Identify which cell holds the provided text, then report its (X, Y) central coordinate. 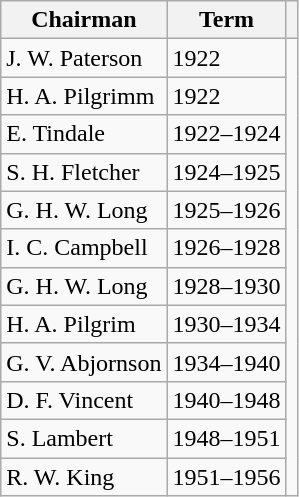
1924–1925 (226, 172)
1940–1948 (226, 400)
1926–1928 (226, 248)
I. C. Campbell (84, 248)
D. F. Vincent (84, 400)
R. W. King (84, 477)
Term (226, 20)
1951–1956 (226, 477)
E. Tindale (84, 134)
H. A. Pilgrim (84, 324)
S. H. Fletcher (84, 172)
1948–1951 (226, 438)
1925–1926 (226, 210)
Chairman (84, 20)
1930–1934 (226, 324)
H. A. Pilgrimm (84, 96)
1928–1930 (226, 286)
S. Lambert (84, 438)
1922–1924 (226, 134)
1934–1940 (226, 362)
J. W. Paterson (84, 58)
G. V. Abjornson (84, 362)
